Locate the cell with the specified text and output its (x, y) center coordinate. 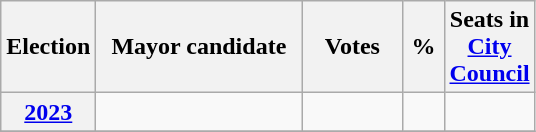
Mayor candidate (199, 47)
Votes (352, 47)
Seats in City Council (490, 47)
Election (48, 47)
% (424, 47)
2023 (48, 112)
